Return (X, Y) of the center of cell containing provided text 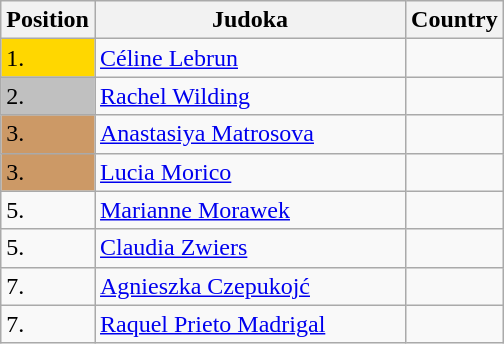
2. (48, 96)
Claudia Zwiers (250, 248)
Anastasiya Matrosova (250, 134)
Agnieszka Czepukojć (250, 286)
Lucia Morico (250, 172)
1. (48, 58)
Rachel Wilding (250, 96)
Position (48, 20)
Marianne Morawek (250, 210)
Country (455, 20)
Céline Lebrun (250, 58)
Judoka (250, 20)
Raquel Prieto Madrigal (250, 324)
